Identify which cell holds the provided text, then report its [x, y] central coordinate. 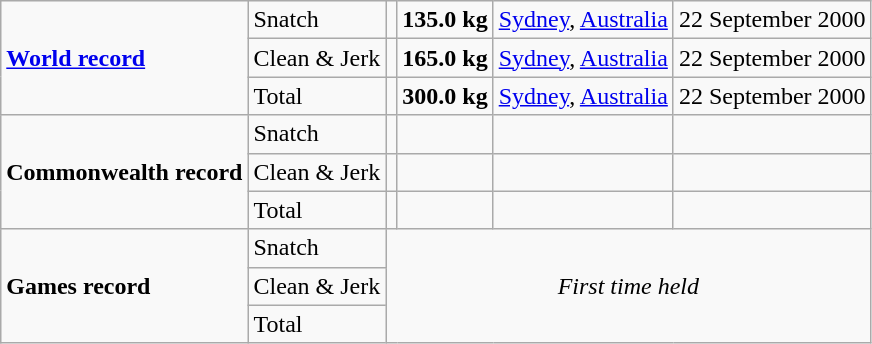
World record [124, 58]
Commonwealth record [124, 172]
First time held [628, 286]
135.0 kg [445, 20]
300.0 kg [445, 96]
165.0 kg [445, 58]
Games record [124, 286]
